Pinpoint the cell where the given text exists, returning its [X, Y] midpoint coordinate. 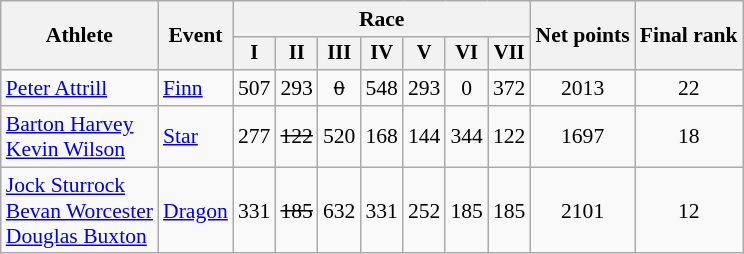
18 [689, 136]
372 [510, 88]
Barton Harvey Kevin Wilson [80, 136]
Race [382, 19]
VI [466, 54]
Peter Attrill [80, 88]
2013 [582, 88]
1697 [582, 136]
Dragon [196, 210]
V [424, 54]
277 [254, 136]
Finn [196, 88]
507 [254, 88]
22 [689, 88]
632 [340, 210]
Event [196, 36]
Star [196, 136]
VII [510, 54]
168 [382, 136]
548 [382, 88]
2101 [582, 210]
Jock Sturrock Bevan Worcester Douglas Buxton [80, 210]
I [254, 54]
252 [424, 210]
Net points [582, 36]
Athlete [80, 36]
144 [424, 136]
Final rank [689, 36]
344 [466, 136]
IV [382, 54]
III [340, 54]
II [296, 54]
12 [689, 210]
520 [340, 136]
